Capture the cell that displays the provided text and extract its (X, Y) central coordinate. 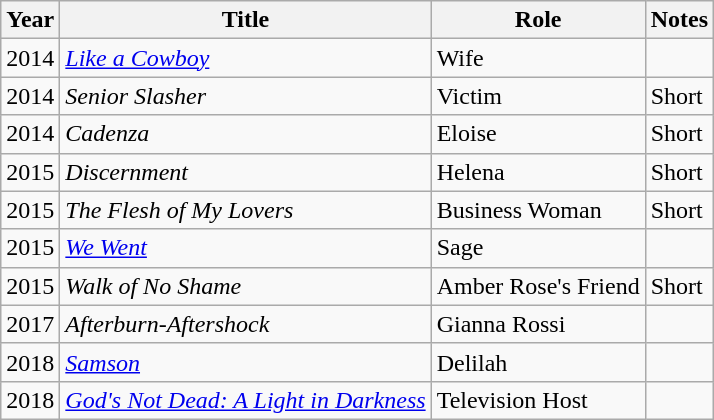
Eloise (538, 134)
Walk of No Shame (246, 286)
Sage (538, 248)
Title (246, 20)
Samson (246, 362)
Notes (679, 20)
The Flesh of My Lovers (246, 210)
Role (538, 20)
Victim (538, 96)
Like a Cowboy (246, 58)
Television Host (538, 400)
Amber Rose's Friend (538, 286)
God's Not Dead: A Light in Darkness (246, 400)
Delilah (538, 362)
Senior Slasher (246, 96)
Wife (538, 58)
Cadenza (246, 134)
Discernment (246, 172)
Afterburn-Aftershock (246, 324)
Year (30, 20)
Business Woman (538, 210)
2017 (30, 324)
We Went (246, 248)
Helena (538, 172)
Gianna Rossi (538, 324)
